Determine the (x, y) coordinate at the center of the cell enclosing the given text.  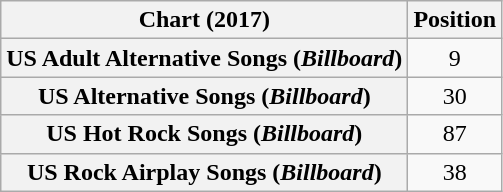
30 (455, 96)
38 (455, 172)
Chart (2017) (204, 20)
US Adult Alternative Songs (Billboard) (204, 58)
US Alternative Songs (Billboard) (204, 96)
Position (455, 20)
87 (455, 134)
9 (455, 58)
US Hot Rock Songs (Billboard) (204, 134)
US Rock Airplay Songs (Billboard) (204, 172)
